Output the [X, Y] coordinate of the center of the cell containing the given text.  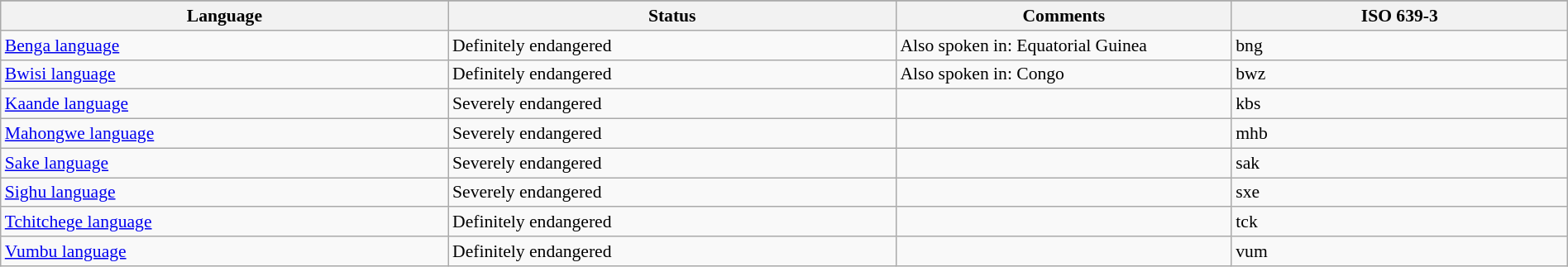
Kaande language [225, 104]
Also spoken in: Equatorial Guinea [1064, 45]
sxe [1399, 192]
kbs [1399, 104]
Language [225, 16]
Vumbu language [225, 251]
bng [1399, 45]
bwz [1399, 74]
Mahongwe language [225, 133]
tck [1399, 222]
Status [672, 16]
sak [1399, 163]
mhb [1399, 133]
Bwisi language [225, 74]
vum [1399, 251]
Sighu language [225, 192]
Comments [1064, 16]
Also spoken in: Congo [1064, 74]
Benga language [225, 45]
Tchitchege language [225, 222]
ISO 639-3 [1399, 16]
Sake language [225, 163]
